Extract the (x, y) coordinate from the center of the cell holding the provided text.  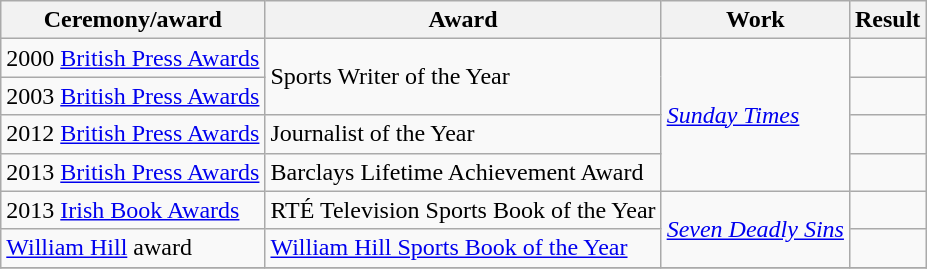
Result (887, 20)
2000 British Press Awards (133, 58)
2013 British Press Awards (133, 172)
Ceremony/award (133, 20)
2012 British Press Awards (133, 134)
William Hill Sports Book of the Year (463, 248)
RTÉ Television Sports Book of the Year (463, 210)
2003 British Press Awards (133, 96)
Barclays Lifetime Achievement Award (463, 172)
2013 Irish Book Awards (133, 210)
Seven Deadly Sins (755, 229)
Sunday Times (755, 115)
Journalist of the Year (463, 134)
William Hill award (133, 248)
Work (755, 20)
Sports Writer of the Year (463, 77)
Award (463, 20)
